Output the (X, Y) coordinate of the center of the cell containing the given text.  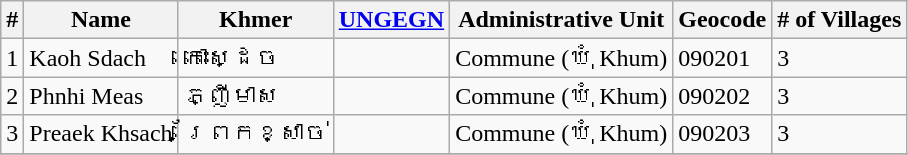
090202 (722, 96)
# of Villages (840, 20)
Phnhi Meas (101, 96)
UNGEGN (391, 20)
Administrative Unit (562, 20)
090203 (722, 134)
កោះស្ដេច (256, 58)
Name (101, 20)
Khmer (256, 20)
# (12, 20)
2 (12, 96)
Kaoh Sdach (101, 58)
1 (12, 58)
090201 (722, 58)
Preaek Khsach (101, 134)
ព្រែកខ្សាច់ (256, 134)
Geocode (722, 20)
ភ្ញីមាស (256, 96)
